Detect which cell encompasses the target text, then output its (X, Y) center coordinate. 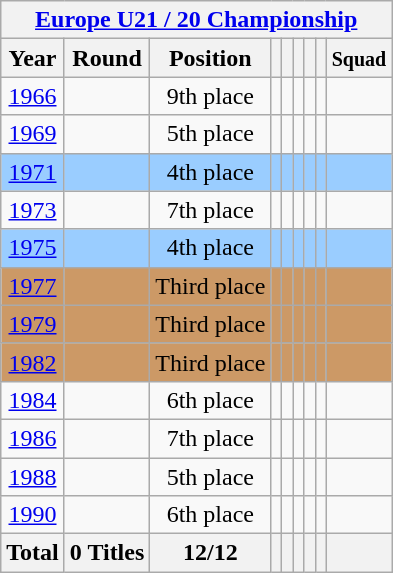
1982 (33, 362)
12/12 (210, 553)
1977 (33, 286)
1986 (33, 438)
1971 (33, 172)
1966 (33, 96)
Year (33, 58)
1979 (33, 324)
Squad (359, 58)
Round (107, 58)
Position (210, 58)
1988 (33, 477)
1969 (33, 134)
0 Titles (107, 553)
1975 (33, 248)
Total (33, 553)
1973 (33, 210)
Europe U21 / 20 Championship (196, 20)
1990 (33, 515)
1984 (33, 400)
9th place (210, 96)
